Determine the (x, y) coordinate at the center of the cell enclosing the given text.  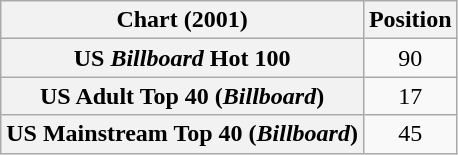
Position (410, 20)
US Mainstream Top 40 (Billboard) (182, 134)
45 (410, 134)
US Adult Top 40 (Billboard) (182, 96)
Chart (2001) (182, 20)
17 (410, 96)
US Billboard Hot 100 (182, 58)
90 (410, 58)
